Search for the cell housing the specified text and yield its [X, Y] center coordinate. 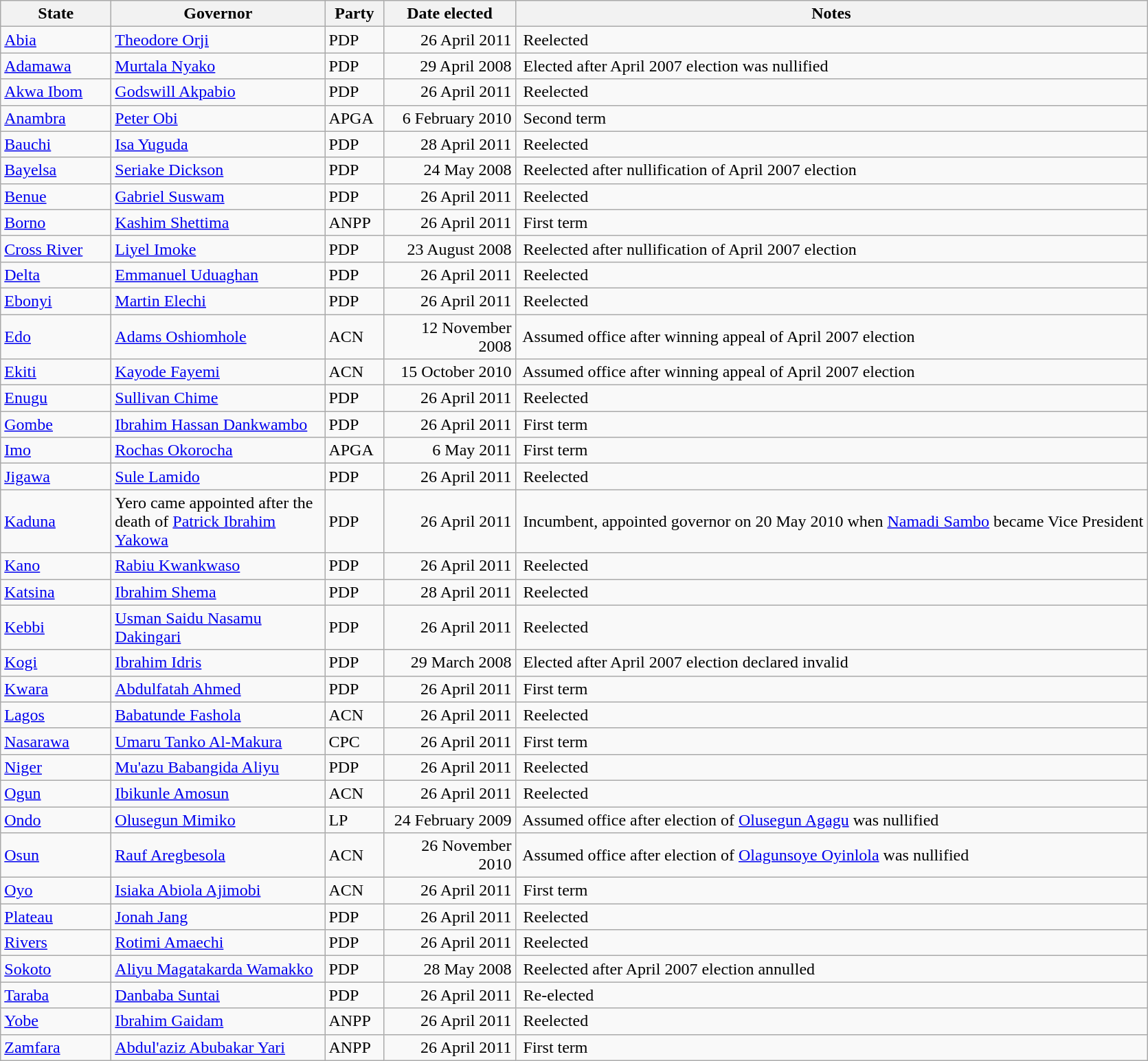
Incumbent, appointed governor on 20 May 2010 when Namadi Sambo became Vice President [831, 521]
Akwa Ibom [56, 92]
Bauchi [56, 144]
Osun [56, 856]
Murtala Nyako [218, 66]
24 May 2008 [449, 170]
29 April 2008 [449, 66]
Kayode Fayemi [218, 372]
24 February 2009 [449, 819]
Yobe [56, 1021]
Martin Elechi [218, 301]
Niger [56, 767]
State [56, 14]
Liyel Imoke [218, 249]
Peter Obi [218, 118]
Edo [56, 336]
6 February 2010 [449, 118]
Ibrahim Idris [218, 663]
Reelected after April 2007 election annulled [831, 969]
Jonah Jang [218, 917]
Kwara [56, 689]
Ekiti [56, 372]
Adams Oshiomhole [218, 336]
Sokoto [56, 969]
Party [354, 14]
Enugu [56, 398]
26 November 2010 [449, 856]
Ibikunle Amosun [218, 793]
Date elected [449, 14]
12 November 2008 [449, 336]
Borno [56, 223]
Ebonyi [56, 301]
Cross River [56, 249]
Usman Saidu Nasamu Dakingari [218, 628]
Seriake Dickson [218, 170]
Delta [56, 275]
Plateau [56, 917]
Oyo [56, 891]
Abdulfatah Ahmed [218, 689]
Sule Lamido [218, 477]
Isiaka Abiola Ajimobi [218, 891]
Ibrahim Hassan Dankwambo [218, 424]
Imo [56, 450]
Taraba [56, 995]
Benue [56, 196]
Bayelsa [56, 170]
Governor [218, 14]
Elected after April 2007 election declared invalid [831, 663]
Sullivan Chime [218, 398]
Kashim Shettima [218, 223]
Ondo [56, 819]
Rabiu Kwankwaso [218, 566]
15 October 2010 [449, 372]
Jigawa [56, 477]
Ibrahim Shema [218, 592]
Lagos [56, 715]
Zamfara [56, 1047]
Emmanuel Uduaghan [218, 275]
6 May 2011 [449, 450]
Rotimi Amaechi [218, 943]
Adamawa [56, 66]
Umaru Tanko Al-Makura [218, 741]
Second term [831, 118]
Elected after April 2007 election was nullified [831, 66]
Olusegun Mimiko [218, 819]
Katsina [56, 592]
Rochas Okorocha [218, 450]
Aliyu Magatakarda Wamakko [218, 969]
Assumed office after election of Olagunsoye Oyinlola was nullified [831, 856]
Kaduna [56, 521]
Re-elected [831, 995]
Mu'azu Babangida Aliyu [218, 767]
Kano [56, 566]
Ibrahim Gaidam [218, 1021]
Kebbi [56, 628]
CPC [354, 741]
Gombe [56, 424]
28 May 2008 [449, 969]
Ogun [56, 793]
Rauf Aregbesola [218, 856]
Yero came appointed after the death of Patrick Ibrahim Yakowa [218, 521]
Danbaba Suntai [218, 995]
Nasarawa [56, 741]
29 March 2008 [449, 663]
Assumed office after election of Olusegun Agagu was nullified [831, 819]
Rivers [56, 943]
Notes [831, 14]
Theodore Orji [218, 40]
Gabriel Suswam [218, 196]
23 August 2008 [449, 249]
Abia [56, 40]
Anambra [56, 118]
Babatunde Fashola [218, 715]
Kogi [56, 663]
LP [354, 819]
Isa Yuguda [218, 144]
Godswill Akpabio [218, 92]
Abdul'aziz Abubakar Yari [218, 1047]
